Provide the [X, Y] coordinate of the cell's center where the given text is located.  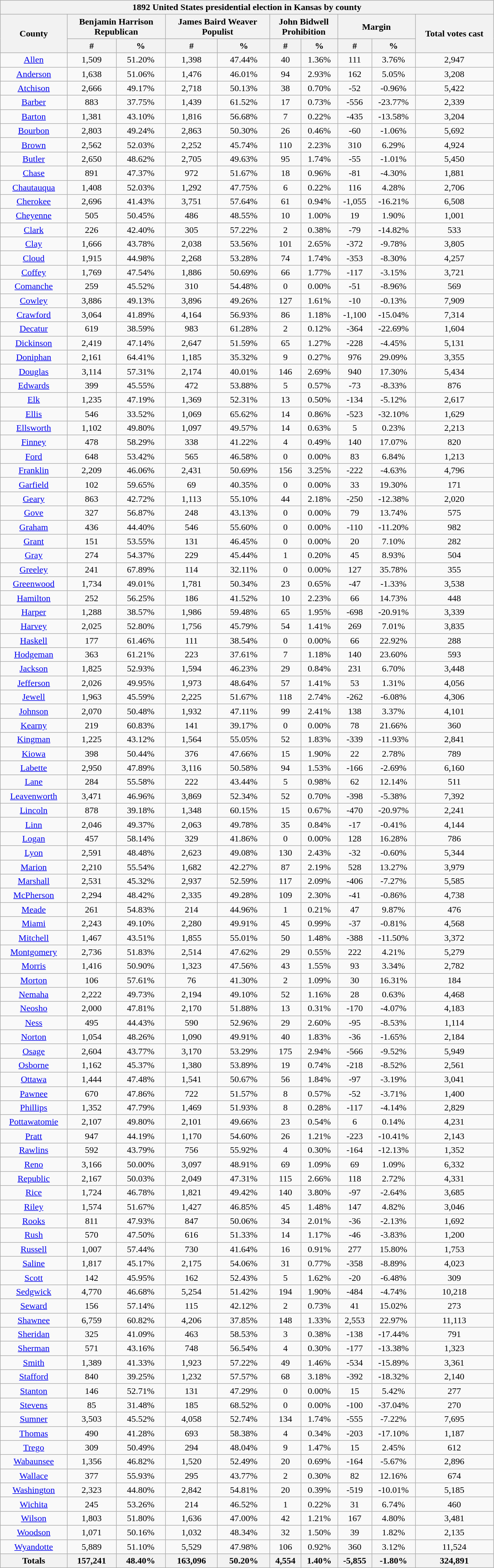
3,355 [454, 357]
12.16% [394, 1476]
3,170 [191, 1051]
1,102 [92, 428]
2,950 [92, 768]
1,734 [92, 584]
128 [355, 838]
4,770 [92, 1292]
Meade [34, 910]
47.93% [141, 1221]
5,585 [454, 881]
6.74% [394, 1504]
3,751 [191, 202]
14.73% [394, 598]
45.95% [141, 1277]
Barton [34, 116]
46.85% [244, 1207]
2.72% [394, 1179]
1,400 [454, 1093]
49.01% [141, 584]
47.19% [141, 400]
47.86% [141, 1093]
99 [285, 711]
101 [285, 244]
-435 [355, 116]
1,769 [92, 272]
478 [92, 442]
3,208 [454, 74]
4,257 [454, 258]
2,280 [191, 924]
241 [92, 570]
47.66% [244, 754]
3,064 [92, 315]
50 [285, 938]
167 [355, 1518]
41.64% [244, 1249]
7,695 [454, 1419]
-0.60% [394, 853]
110 [285, 145]
49.78% [244, 824]
Russell [34, 1249]
Logan [34, 838]
2,020 [454, 499]
Decatur [34, 329]
55.54% [141, 867]
-15.89% [394, 1363]
3,481 [454, 1518]
8.93% [394, 555]
61.52% [244, 102]
2.65% [319, 244]
284 [92, 782]
33 [355, 485]
840 [92, 1377]
2,561 [454, 1065]
41.33% [141, 1363]
43.79% [141, 1150]
0.46% [319, 131]
44 [285, 499]
-17 [355, 824]
2.19% [319, 867]
61.28% [244, 329]
4,056 [454, 683]
54.48% [244, 286]
51.83% [141, 952]
61.46% [141, 640]
-8.33% [394, 385]
0.99% [319, 924]
2,225 [191, 697]
17.07% [394, 442]
-7.22% [394, 1419]
54.37% [141, 555]
7.10% [394, 541]
0.34% [319, 1433]
863 [92, 499]
-8.96% [394, 286]
976 [355, 357]
45.44% [244, 555]
-555 [355, 1419]
79 [355, 513]
-12.38% [394, 499]
Cherokee [34, 202]
3,869 [191, 796]
-556 [355, 102]
791 [454, 1334]
61 [285, 202]
57 [285, 683]
377 [92, 1476]
1,604 [454, 329]
56.87% [141, 513]
Kingman [34, 740]
2,101 [191, 1122]
Grant [34, 541]
28 [355, 994]
13.74% [394, 513]
2.41% [319, 711]
-16.21% [394, 202]
52.80% [141, 626]
-218 [355, 1065]
6.84% [394, 456]
Greeley [34, 570]
32.11% [244, 570]
-534 [355, 1363]
Edwards [34, 385]
44.43% [141, 1023]
-15.04% [394, 315]
4,554 [285, 1561]
-4.63% [394, 471]
398 [92, 754]
87 [285, 867]
Clark [34, 230]
1,381 [92, 116]
Ford [34, 456]
1,292 [191, 187]
1,724 [92, 1193]
49.73% [141, 994]
18 [285, 173]
-1.65% [394, 1037]
1,825 [92, 669]
Mitchell [34, 938]
6,759 [92, 1320]
245 [92, 1504]
-470 [355, 810]
15.02% [394, 1306]
39.17% [244, 725]
43.10% [141, 116]
-519 [355, 1490]
Leavenworth [34, 796]
22.92% [394, 640]
54.83% [141, 910]
McPherson [34, 895]
693 [191, 1433]
-2.13% [394, 1221]
Thomas [34, 1433]
-3.83% [394, 1235]
50.30% [244, 131]
57.61% [141, 980]
670 [92, 1093]
295 [191, 1476]
2,647 [191, 343]
-3.19% [394, 1079]
Brown [34, 145]
3.80% [319, 1193]
0.65% [319, 584]
2,736 [92, 952]
3.25% [319, 471]
35 [285, 824]
49.17% [141, 88]
2,070 [92, 711]
-339 [355, 740]
45.55% [141, 385]
-177 [355, 1349]
43 [285, 966]
55.10% [244, 499]
52.31% [244, 400]
Jewell [34, 697]
1,071 [92, 1532]
2,135 [454, 1532]
Garfield [34, 485]
57.57% [244, 1377]
0.92% [319, 1546]
1,821 [191, 1193]
327 [92, 513]
6,508 [454, 202]
616 [191, 1235]
1,170 [191, 1136]
134 [285, 1419]
74 [285, 258]
-0.96% [394, 88]
-1,055 [355, 202]
49.95% [141, 683]
2,026 [92, 683]
55.93% [141, 1476]
2,718 [191, 88]
947 [92, 1136]
41.28% [141, 1433]
44.98% [141, 258]
-37 [355, 924]
85 [92, 1405]
4,738 [454, 895]
1,923 [191, 1363]
117 [285, 881]
Wilson [34, 1518]
Nemaha [34, 994]
1,476 [191, 74]
-13.58% [394, 116]
226 [92, 230]
0.74% [319, 1065]
49.13% [141, 301]
6,332 [454, 1164]
3,503 [92, 1419]
Smith [34, 1363]
1.27% [319, 343]
436 [92, 527]
569 [454, 286]
Miami [34, 924]
38.54% [244, 640]
50.45% [141, 216]
-2.69% [394, 768]
17.30% [394, 371]
Pottawatomie [34, 1122]
223 [191, 655]
47.29% [244, 1391]
1.17% [319, 1235]
-1.01% [394, 159]
41.30% [244, 980]
37.85% [244, 1320]
3,471 [92, 796]
Rush [34, 1235]
58.29% [141, 442]
49.42% [244, 1193]
-11.50% [394, 938]
41.89% [141, 315]
878 [92, 810]
-1.80% [394, 1561]
102 [92, 485]
38 [285, 88]
528 [355, 867]
2,063 [191, 824]
820 [454, 442]
2,143 [454, 1136]
2,937 [191, 881]
68.52% [244, 1405]
Trego [34, 1447]
1,666 [92, 244]
50.00% [141, 1164]
476 [454, 910]
1,564 [191, 740]
Ellsworth [34, 428]
570 [92, 1235]
592 [92, 1150]
58.38% [244, 1433]
61.21% [141, 655]
39.18% [141, 810]
2,046 [92, 824]
51.57% [244, 1093]
46.52% [244, 1504]
-20.97% [394, 810]
4.28% [394, 187]
-9.52% [394, 1051]
53.42% [141, 456]
Marion [34, 867]
42.72% [141, 499]
505 [92, 216]
376 [191, 754]
51.06% [141, 74]
0.28% [319, 1108]
7,909 [454, 301]
3,041 [454, 1079]
4,206 [191, 1320]
43.13% [244, 513]
16 [285, 1249]
3.37% [394, 711]
Norton [34, 1037]
1,232 [191, 1377]
Stafford [34, 1377]
48.48% [141, 853]
2,617 [454, 400]
1,886 [191, 272]
-203 [355, 1433]
2,562 [92, 145]
4,183 [454, 1009]
2.69% [319, 371]
Finney [34, 442]
3,448 [454, 669]
-3.71% [394, 1093]
0.94% [319, 202]
Wyandotte [34, 1546]
4,231 [454, 1122]
Graham [34, 527]
53.29% [244, 1051]
0.27% [319, 357]
62 [355, 782]
23.60% [394, 655]
67.89% [141, 570]
0.69% [319, 1462]
48.62% [141, 159]
10,218 [454, 1292]
46.82% [141, 1462]
Cowley [34, 301]
363 [92, 655]
2,209 [92, 471]
1.36% [319, 60]
-4.74% [394, 1292]
248 [191, 513]
Saline [34, 1263]
Benjamin HarrisonRepublican [116, 27]
48.34% [244, 1532]
2,531 [92, 881]
972 [191, 173]
-5,855 [355, 1561]
Allen [34, 60]
0.86% [319, 414]
47.79% [141, 1108]
-20.91% [394, 612]
Lane [34, 782]
2,174 [191, 371]
460 [454, 1504]
5,344 [454, 853]
-7.27% [394, 881]
Geary [34, 499]
-8.52% [394, 1065]
48.64% [244, 683]
0.49% [319, 442]
-698 [355, 612]
Wichita [34, 1504]
53.28% [244, 258]
983 [191, 329]
1,389 [92, 1363]
1,541 [191, 1079]
876 [454, 385]
-138 [355, 1334]
Atchison [34, 88]
593 [454, 655]
148 [285, 1320]
22 [355, 754]
47.00% [244, 1518]
-47 [355, 584]
-523 [355, 414]
Shawnee [34, 1320]
19.30% [394, 485]
1,007 [92, 1249]
49 [285, 1363]
9.87% [394, 910]
16.31% [394, 980]
11,113 [454, 1320]
1.33% [319, 1320]
2,000 [92, 1009]
Wallace [34, 1476]
48.04% [244, 1447]
Scott [34, 1277]
5.42% [394, 1391]
2.09% [319, 881]
55.60% [244, 527]
83 [355, 456]
46.45% [244, 541]
252 [92, 598]
722 [191, 1093]
4.82% [394, 1207]
1,469 [191, 1108]
59.65% [141, 485]
1,113 [191, 499]
571 [92, 1349]
37.61% [244, 655]
891 [92, 173]
2,604 [92, 1051]
Stanton [34, 1391]
1,200 [454, 1235]
22.97% [394, 1320]
5,450 [454, 159]
95 [285, 159]
565 [191, 456]
49.37% [141, 824]
294 [191, 1447]
4,306 [454, 697]
2,213 [454, 428]
0.98% [319, 782]
51.33% [244, 1235]
448 [454, 598]
49.66% [244, 1122]
3,979 [454, 867]
40.35% [244, 485]
-22.69% [394, 329]
274 [92, 555]
46.01% [244, 74]
51.88% [244, 1009]
50.34% [244, 584]
47.31% [244, 1179]
Lyon [34, 853]
56.68% [244, 116]
1.00% [319, 216]
1.31% [394, 683]
288 [454, 640]
3,204 [454, 116]
1,416 [92, 966]
116 [355, 187]
57.64% [244, 202]
53.89% [244, 1065]
1,235 [92, 400]
163,096 [191, 1561]
109 [285, 895]
47.89% [141, 768]
12.14% [394, 782]
270 [454, 1405]
Johnson [34, 711]
82 [355, 1476]
49.63% [244, 159]
1.84% [319, 1079]
730 [191, 1249]
2,184 [454, 1037]
50.13% [244, 88]
1,636 [191, 1518]
0.96% [319, 173]
2,025 [92, 626]
-11.20% [394, 527]
219 [92, 725]
141 [191, 725]
47.62% [244, 952]
Franklin [34, 471]
2,696 [92, 202]
5,529 [191, 1546]
338 [191, 442]
44.40% [141, 527]
4,023 [454, 1263]
50.44% [141, 754]
-134 [355, 400]
1,881 [454, 173]
Totals [34, 1561]
282 [454, 541]
Haskell [34, 640]
231 [355, 669]
-18.32% [394, 1377]
5,254 [191, 1292]
42.40% [141, 230]
756 [191, 1150]
Kiowa [34, 754]
53.88% [244, 385]
57.14% [141, 1306]
41.09% [141, 1334]
2,175 [191, 1263]
883 [92, 102]
674 [454, 1476]
940 [355, 371]
48.55% [244, 216]
-5.12% [394, 400]
54.60% [244, 1136]
50.06% [244, 1221]
Cheyenne [34, 216]
1.95% [319, 612]
Hamilton [34, 598]
-6.08% [394, 697]
5,889 [92, 1546]
34 [285, 1221]
60.15% [244, 810]
7.01% [394, 626]
47.11% [244, 711]
51.59% [244, 343]
1,444 [92, 1079]
Butler [34, 159]
Osage [34, 1051]
5,692 [454, 131]
49.28% [244, 895]
4.80% [394, 1518]
35.78% [394, 570]
44.80% [141, 1490]
47.44% [244, 60]
Hodgeman [34, 655]
1,594 [191, 669]
175 [285, 1051]
511 [454, 782]
2,706 [454, 187]
1.61% [319, 301]
3 [285, 1334]
3,886 [92, 301]
325 [92, 1334]
1,855 [191, 938]
3.34% [394, 966]
47.81% [141, 1009]
-5.67% [394, 1462]
2,896 [454, 1462]
2,140 [454, 1377]
-8.89% [394, 1263]
151 [92, 541]
52.34% [244, 796]
5,434 [454, 371]
Total votes cast [454, 33]
45.32% [141, 881]
-13.38% [394, 1349]
4,058 [191, 1419]
6.29% [394, 145]
15.80% [394, 1249]
46.68% [141, 1292]
269 [355, 626]
1.62% [319, 1277]
-32.10% [394, 414]
2.45% [394, 1447]
43.12% [141, 740]
44.96% [244, 910]
-55 [355, 159]
78 [355, 725]
55.01% [244, 938]
-4.14% [394, 1108]
2,339 [454, 102]
-14.82% [394, 230]
Dickinson [34, 343]
789 [454, 754]
42.27% [244, 867]
2,803 [92, 131]
Republic [34, 1179]
-353 [355, 258]
41.86% [244, 838]
5,279 [454, 952]
1,803 [92, 1518]
-222 [355, 471]
1,185 [191, 357]
Pawnee [34, 1093]
3.76% [394, 60]
4,924 [454, 145]
Margin [376, 27]
2,782 [454, 966]
1.40% [319, 1561]
Rice [34, 1193]
3,896 [191, 301]
1,356 [92, 1462]
1,932 [191, 711]
42 [285, 1518]
982 [454, 527]
40.01% [244, 371]
41.22% [244, 442]
1.16% [319, 994]
-37.04% [394, 1405]
Labette [34, 768]
648 [92, 456]
2,650 [92, 159]
Rawlins [34, 1150]
3,685 [454, 1193]
Neosho [34, 1009]
35.32% [244, 357]
1,380 [191, 1065]
399 [92, 385]
590 [191, 1023]
457 [92, 838]
51.10% [141, 1546]
-4.07% [394, 1009]
3,046 [454, 1207]
53.26% [141, 1504]
46.58% [244, 456]
1.47% [319, 1447]
50.90% [141, 966]
3,805 [454, 244]
-228 [355, 343]
Chautauqua [34, 187]
Pratt [34, 1136]
Coffey [34, 272]
Riley [34, 1207]
3,372 [454, 938]
2.66% [319, 1179]
Jackson [34, 669]
43.51% [141, 938]
2.60% [319, 1023]
0.77% [319, 1263]
55.92% [244, 1150]
0.20% [319, 555]
41.52% [244, 598]
2,194 [191, 994]
-12.13% [394, 1150]
171 [454, 485]
1,467 [92, 938]
486 [191, 216]
329 [191, 838]
2,705 [191, 159]
56.54% [244, 1349]
49.57% [244, 428]
2,243 [92, 924]
-17.44% [394, 1334]
2,553 [355, 1320]
-1,100 [355, 315]
157,241 [92, 1561]
142 [92, 1277]
-9.78% [394, 244]
2,419 [92, 343]
39.25% [141, 1377]
2,107 [92, 1122]
305 [191, 230]
49.08% [244, 853]
-95 [355, 1023]
3,538 [454, 584]
2.74% [319, 697]
1,816 [191, 116]
Doniphan [34, 357]
James Baird WeaverPopulist [217, 27]
5,422 [454, 88]
1,439 [191, 102]
50.16% [141, 1532]
2,038 [191, 244]
-1.33% [394, 584]
37.75% [141, 102]
-17.10% [394, 1433]
184 [454, 980]
Lincoln [34, 810]
0.14% [394, 1122]
2,829 [454, 1108]
355 [454, 570]
-110 [355, 527]
-32 [355, 853]
3,116 [191, 768]
Seward [34, 1306]
-100 [355, 1405]
51.93% [244, 1108]
186 [191, 598]
29.09% [394, 357]
5,949 [454, 1051]
45.37% [141, 1065]
57.31% [141, 371]
-372 [355, 244]
51.42% [244, 1292]
-81 [355, 173]
Washington [34, 1490]
185 [191, 1405]
2.18% [319, 499]
Greenwood [34, 584]
Sedgwick [34, 1292]
38.59% [141, 329]
-358 [355, 1263]
-392 [355, 1377]
2,268 [191, 258]
2.94% [319, 1051]
41 [355, 1306]
-41 [355, 895]
Crawford [34, 315]
-46 [355, 1235]
39 [355, 1532]
7,392 [454, 796]
59.48% [244, 612]
Montgomery [34, 952]
-79 [355, 230]
1,097 [191, 428]
17 [285, 102]
0.39% [319, 1490]
-223 [355, 1136]
2,947 [454, 60]
2,863 [191, 131]
138 [355, 711]
41.43% [141, 202]
Comanche [34, 286]
93 [355, 966]
1,225 [92, 740]
1,682 [191, 867]
Clay [34, 244]
1,054 [92, 1037]
Wabaunsee [34, 1462]
Harvey [34, 626]
-20 [355, 1277]
2,222 [92, 994]
3,097 [191, 1164]
5.05% [394, 74]
504 [454, 555]
56.93% [244, 315]
463 [191, 1334]
-5.38% [394, 796]
4,331 [454, 1179]
47.37% [141, 173]
County [34, 33]
5,185 [454, 1490]
-51 [355, 286]
3,361 [454, 1363]
2,252 [191, 145]
261 [92, 910]
2,514 [191, 952]
53.56% [244, 244]
1,692 [454, 1221]
Reno [34, 1164]
114 [191, 570]
56 [285, 1079]
55.05% [244, 740]
-10 [355, 301]
194 [285, 1292]
1,509 [92, 60]
48.42% [141, 895]
3.12% [394, 1546]
-23.77% [394, 102]
86 [285, 315]
-388 [355, 938]
0.23% [394, 428]
46.78% [141, 1193]
Gove [34, 513]
-484 [355, 1292]
2,167 [92, 1179]
Phillips [34, 1108]
54.06% [244, 1263]
575 [454, 513]
John BidwellProhibition [304, 27]
47.98% [244, 1546]
47.48% [141, 1079]
Anderson [34, 74]
4,796 [454, 471]
5,131 [454, 343]
-0.81% [394, 924]
Jefferson [34, 683]
Ness [34, 1023]
-170 [355, 1009]
49.26% [244, 301]
1,756 [191, 626]
52.59% [244, 881]
4,568 [454, 924]
1,398 [191, 60]
1.77% [319, 272]
2,841 [454, 740]
Stevens [34, 1405]
21.66% [394, 725]
2,049 [191, 1179]
1,753 [454, 1249]
47.50% [141, 1235]
54 [285, 626]
1,187 [454, 1433]
53.55% [141, 541]
495 [92, 1023]
43.78% [141, 244]
1892 United States presidential election in Kansas by county [247, 7]
1,817 [92, 1263]
4,144 [454, 824]
Woodson [34, 1532]
4.21% [394, 952]
51.20% [141, 60]
43.16% [141, 1349]
2,294 [92, 895]
60.83% [141, 725]
2.01% [319, 1221]
1,408 [92, 187]
13.27% [394, 867]
48.26% [141, 1037]
0.67% [319, 810]
3,166 [92, 1164]
47.56% [244, 966]
-0.13% [394, 301]
45.74% [244, 145]
49.24% [141, 131]
Bourbon [34, 131]
51.80% [141, 1518]
3.18% [319, 1377]
324,891 [454, 1561]
2,842 [191, 1490]
229 [191, 555]
0.12% [319, 329]
52.74% [244, 1419]
847 [191, 1221]
45.17% [141, 1263]
1,369 [191, 400]
-566 [355, 1051]
1,781 [191, 584]
259 [92, 286]
50.03% [141, 1179]
-406 [355, 881]
-166 [355, 768]
2.78% [394, 754]
1,001 [454, 216]
Gray [34, 555]
76 [191, 980]
6.70% [394, 669]
1,162 [92, 1065]
2,241 [454, 810]
-6.48% [394, 1277]
Kearny [34, 725]
2,323 [92, 1490]
1,973 [191, 683]
Elk [34, 400]
619 [92, 329]
0.31% [319, 1009]
47 [355, 910]
2,431 [191, 471]
45.79% [244, 626]
130 [285, 853]
1,032 [191, 1532]
56.25% [141, 598]
45.59% [141, 697]
2,170 [191, 1009]
11,524 [454, 1546]
1.55% [319, 966]
50.67% [244, 1079]
786 [454, 838]
1,986 [191, 612]
2.93% [319, 74]
4,468 [454, 994]
48.91% [244, 1164]
-4.45% [394, 343]
1.50% [319, 1532]
7,314 [454, 315]
-398 [355, 796]
3,721 [454, 272]
-364 [355, 329]
1,520 [191, 1462]
52.96% [244, 1023]
-4.30% [394, 173]
3,339 [454, 612]
Linn [34, 824]
46.23% [244, 669]
52.71% [141, 1391]
Morris [34, 966]
33.52% [141, 414]
1,069 [191, 414]
58.53% [244, 1334]
-3.15% [394, 272]
42.12% [244, 1306]
2.43% [319, 853]
-8.53% [394, 1023]
1,288 [92, 612]
147 [355, 1207]
Morton [34, 980]
1.82% [394, 1532]
-0.86% [394, 895]
0.50% [319, 400]
811 [92, 1221]
472 [191, 385]
Cloud [34, 258]
1,629 [454, 414]
52.43% [244, 1277]
47.75% [244, 187]
44.19% [141, 1136]
1,427 [191, 1207]
273 [454, 1306]
177 [92, 640]
-10.41% [394, 1136]
-0.41% [394, 824]
Chase [34, 173]
6,160 [454, 768]
2,591 [92, 853]
Marshall [34, 881]
4,164 [191, 315]
1,213 [454, 456]
1,638 [92, 74]
0.21% [319, 910]
-262 [355, 697]
47.14% [141, 343]
58.14% [141, 838]
3,114 [92, 371]
Rooks [34, 1221]
16.28% [394, 838]
48.40% [141, 1561]
Osborne [34, 1065]
Sheridan [34, 1334]
Harper [34, 612]
-10.01% [394, 1490]
Douglas [34, 371]
54.81% [244, 1490]
1,114 [454, 1023]
Ottawa [34, 1079]
50.20% [244, 1561]
1,574 [92, 1207]
47.54% [141, 272]
748 [191, 1349]
-60 [355, 131]
2,161 [92, 357]
32 [285, 1532]
2.30% [319, 895]
Sumner [34, 1419]
612 [454, 1447]
31.48% [141, 1405]
46.06% [141, 471]
0.55% [319, 952]
1.53% [319, 768]
52.49% [244, 1462]
-73 [355, 385]
55.58% [141, 782]
Barber [34, 102]
50.49% [141, 1447]
2,623 [191, 853]
-11.93% [394, 740]
57.44% [141, 1249]
Ellis [34, 414]
-250 [355, 499]
Sherman [34, 1349]
30 [355, 980]
-1.06% [394, 131]
60.82% [141, 1320]
2,666 [92, 88]
2,210 [92, 867]
68 [285, 1377]
46.96% [141, 796]
50.48% [141, 711]
53 [355, 683]
52.93% [141, 669]
490 [92, 1433]
1,348 [191, 810]
0.91% [319, 1249]
1,090 [191, 1037]
43.44% [244, 782]
1.46% [319, 1363]
533 [454, 230]
38.57% [141, 612]
2,335 [191, 895]
-8.30% [394, 258]
4,101 [454, 711]
50.58% [244, 768]
0.54% [319, 1122]
3,835 [454, 626]
64.41% [141, 357]
-2.64% [394, 1193]
65.62% [244, 414]
1,915 [92, 258]
1,963 [92, 697]
